Output the [x, y] coordinate of the center of the cell containing the given text.  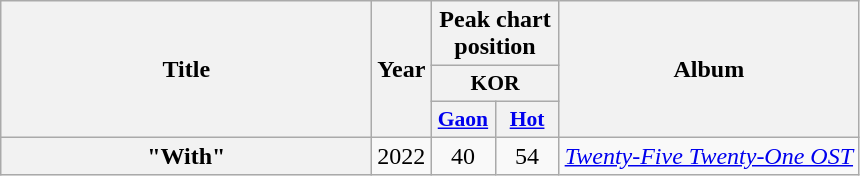
"With" [186, 156]
Title [186, 69]
2022 [402, 156]
KOR [495, 84]
Twenty-Five Twenty-One OST [708, 156]
Hot [527, 119]
Album [708, 69]
Peak chart position [495, 34]
Gaon [463, 119]
Year [402, 69]
54 [527, 156]
40 [463, 156]
